From the cell containing the given text, extract its center point as [x, y] coordinate. 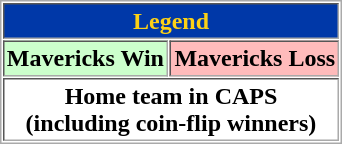
Legend [170, 21]
Home team in CAPS(including coin-flip winners) [170, 110]
Mavericks Loss [255, 58]
Mavericks Win [85, 58]
